Search for the cell housing the specified text and yield its (X, Y) center coordinate. 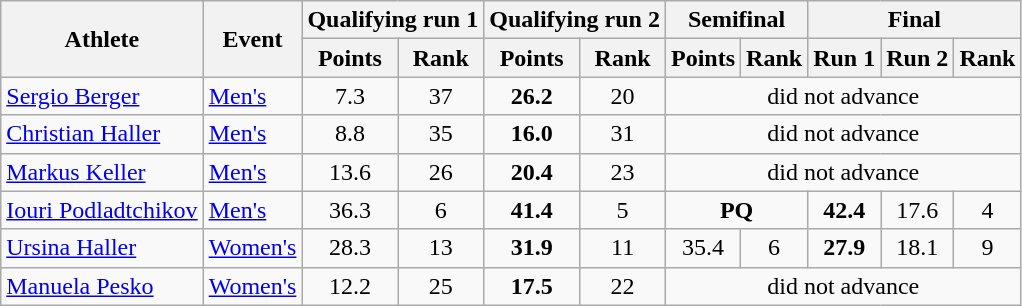
12.2 (350, 286)
26.2 (532, 96)
27.9 (844, 248)
Ursina Haller (102, 248)
18.1 (918, 248)
Sergio Berger (102, 96)
16.0 (532, 134)
Semifinal (736, 20)
31.9 (532, 248)
8.8 (350, 134)
17.6 (918, 210)
9 (988, 248)
PQ (736, 210)
Iouri Podladtchikov (102, 210)
Markus Keller (102, 172)
4 (988, 210)
41.4 (532, 210)
20.4 (532, 172)
13 (441, 248)
11 (623, 248)
31 (623, 134)
5 (623, 210)
37 (441, 96)
36.3 (350, 210)
23 (623, 172)
35 (441, 134)
25 (441, 286)
Qualifying run 2 (575, 20)
22 (623, 286)
26 (441, 172)
17.5 (532, 286)
35.4 (702, 248)
Run 1 (844, 58)
Run 2 (918, 58)
13.6 (350, 172)
7.3 (350, 96)
Athlete (102, 39)
Manuela Pesko (102, 286)
20 (623, 96)
28.3 (350, 248)
Event (252, 39)
Qualifying run 1 (393, 20)
42.4 (844, 210)
Christian Haller (102, 134)
Final (914, 20)
